Find where the given text appears and provide that cell's center as (x, y) coordinate. 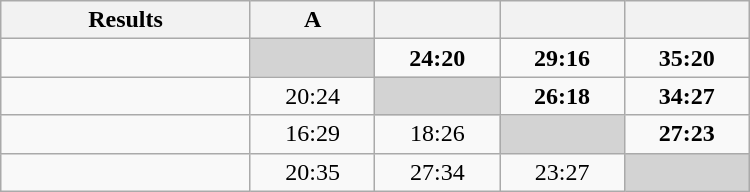
18:26 (438, 134)
27:34 (438, 172)
A (312, 20)
23:27 (562, 172)
35:20 (686, 58)
26:18 (562, 96)
24:20 (438, 58)
20:24 (312, 96)
27:23 (686, 134)
34:27 (686, 96)
Results (126, 20)
20:35 (312, 172)
29:16 (562, 58)
16:29 (312, 134)
